Return the [X, Y] coordinate for the center point of the cell that contains the specified text.  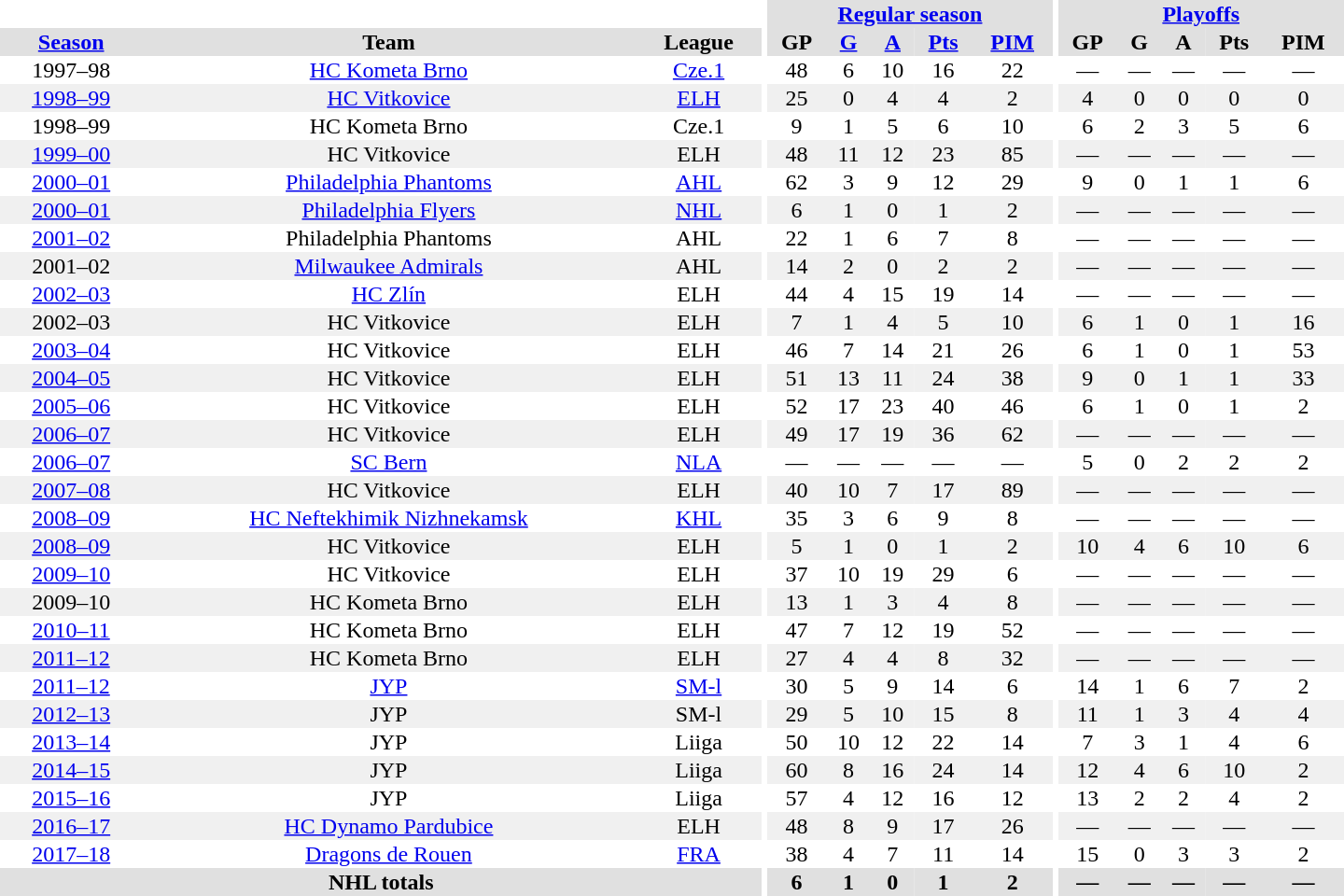
2007–08 [71, 490]
HC Dynamo Pardubice [388, 826]
25 [797, 98]
1997–98 [71, 70]
Season [71, 42]
Milwaukee Admirals [388, 266]
NHL [699, 210]
2004–05 [71, 378]
53 [1303, 350]
1999–00 [71, 154]
Team [388, 42]
33 [1303, 378]
36 [943, 434]
HC Zlín [388, 294]
FRA [699, 854]
85 [1012, 154]
30 [797, 686]
2010–11 [71, 630]
21 [943, 350]
Playoffs [1200, 14]
57 [797, 798]
Philadelphia Flyers [388, 210]
Regular season [910, 14]
KHL [699, 518]
51 [797, 378]
NLA [699, 462]
37 [797, 574]
2013–14 [71, 742]
2016–17 [71, 826]
60 [797, 770]
League [699, 42]
27 [797, 658]
2014–15 [71, 770]
2012–13 [71, 714]
35 [797, 518]
2017–18 [71, 854]
50 [797, 742]
2015–16 [71, 798]
SC Bern [388, 462]
89 [1012, 490]
Dragons de Rouen [388, 854]
2005–06 [71, 406]
44 [797, 294]
HC Neftekhimik Nizhnekamsk [388, 518]
49 [797, 434]
32 [1012, 658]
NHL totals [381, 882]
2003–04 [71, 350]
47 [797, 630]
